Search for the cell housing the specified text and yield its (x, y) center coordinate. 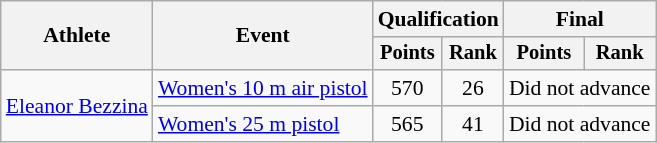
565 (408, 124)
41 (473, 124)
26 (473, 88)
Athlete (77, 36)
Final (580, 19)
Eleanor Bezzina (77, 106)
Women's 25 m pistol (263, 124)
Event (263, 36)
Women's 10 m air pistol (263, 88)
570 (408, 88)
Qualification (438, 19)
